Determine the [x, y] coordinate at the center of the cell enclosing the given text.  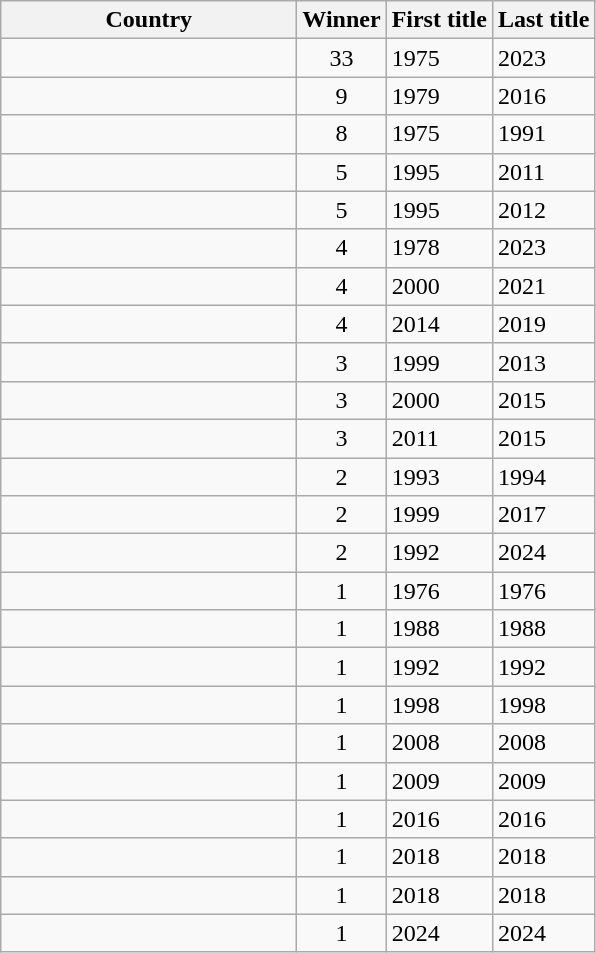
2021 [543, 286]
9 [342, 96]
2017 [543, 515]
8 [342, 134]
1993 [439, 477]
1994 [543, 477]
Country [149, 20]
2013 [543, 362]
1978 [439, 248]
2019 [543, 324]
1979 [439, 96]
Winner [342, 20]
Last title [543, 20]
1991 [543, 134]
First title [439, 20]
2014 [439, 324]
33 [342, 58]
2012 [543, 210]
